Search for the cell housing the specified text and yield its (x, y) center coordinate. 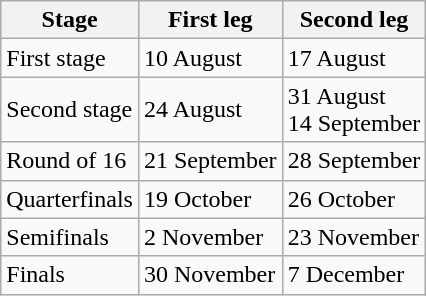
30 November (210, 275)
21 September (210, 161)
Second leg (354, 20)
7 December (354, 275)
Finals (70, 275)
17 August (354, 58)
Semifinals (70, 237)
26 October (354, 199)
Round of 16 (70, 161)
31 August14 September (354, 110)
28 September (354, 161)
19 October (210, 199)
24 August (210, 110)
Second stage (70, 110)
Stage (70, 20)
10 August (210, 58)
Quarterfinals (70, 199)
First leg (210, 20)
2 November (210, 237)
23 November (354, 237)
First stage (70, 58)
